Capture the cell that displays the provided text and extract its [X, Y] central coordinate. 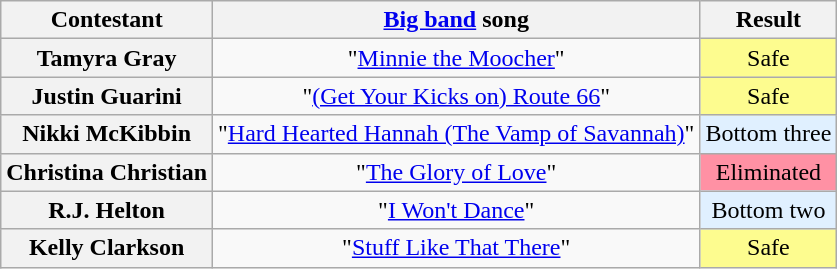
Kelly Clarkson [107, 248]
Eliminated [768, 172]
R.J. Helton [107, 210]
Result [768, 20]
Nikki McKibbin [107, 134]
"Stuff Like That There" [456, 248]
"I Won't Dance" [456, 210]
Christina Christian [107, 172]
"Hard Hearted Hannah (The Vamp of Savannah)" [456, 134]
"(Get Your Kicks on) Route 66" [456, 96]
Bottom two [768, 210]
Big band song [456, 20]
Justin Guarini [107, 96]
Contestant [107, 20]
Tamyra Gray [107, 58]
"The Glory of Love" [456, 172]
"Minnie the Moocher" [456, 58]
Bottom three [768, 134]
